For the text-containing cell, return its midpoint in (x, y) coordinate format. 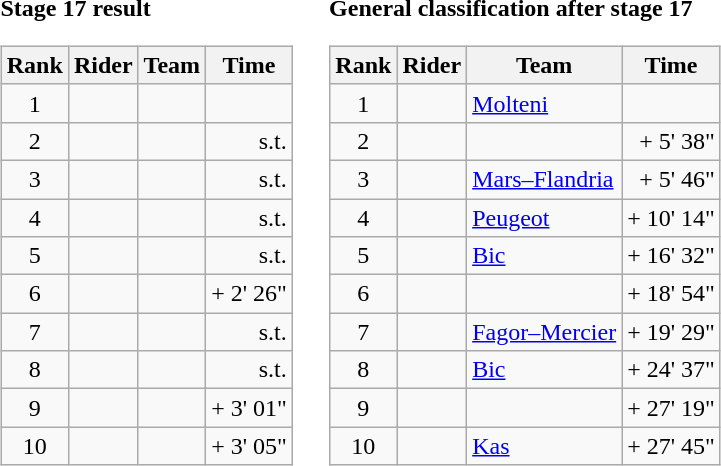
+ 24' 37" (672, 370)
+ 16' 32" (672, 256)
+ 27' 19" (672, 408)
+ 27' 45" (672, 446)
Kas (544, 446)
Fagor–Mercier (544, 332)
+ 3' 05" (250, 446)
+ 19' 29" (672, 332)
Mars–Flandria (544, 179)
Molteni (544, 103)
+ 10' 14" (672, 217)
+ 3' 01" (250, 408)
+ 18' 54" (672, 294)
+ 5' 46" (672, 179)
Peugeot (544, 217)
+ 2' 26" (250, 294)
+ 5' 38" (672, 141)
